Output the [X, Y] coordinate of the center of the cell containing the given text.  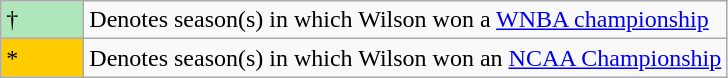
Denotes season(s) in which Wilson won a WNBA championship [406, 20]
* [42, 58]
Denotes season(s) in which Wilson won an NCAA Championship [406, 58]
† [42, 20]
